Scan for the cell matching the given text and deliver its (x, y) coordinate at center. 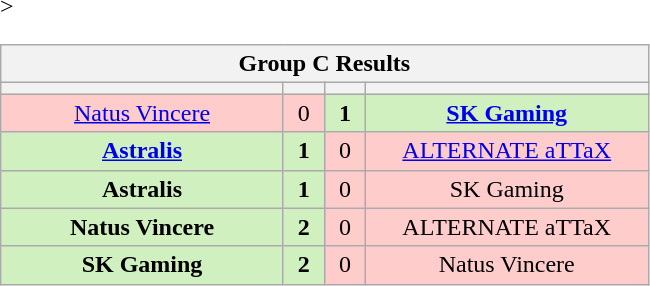
Group C Results (324, 64)
